Pinpoint the cell where the given text exists, returning its [X, Y] midpoint coordinate. 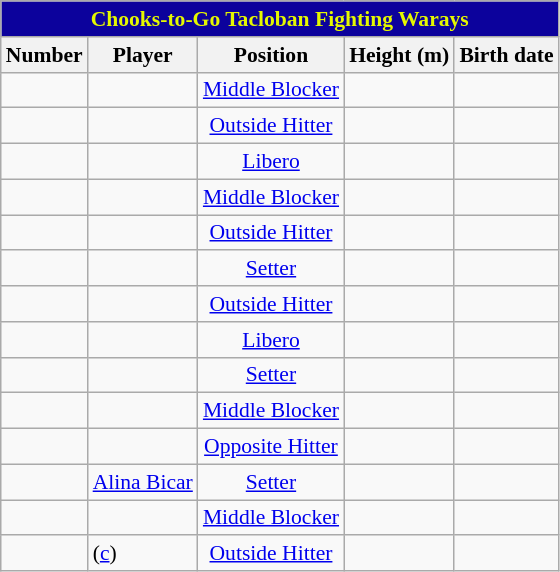
Player [143, 55]
Alina Bicar [143, 482]
Opposite Hitter [271, 447]
Chooks-to-Go Tacloban Fighting Warays [280, 19]
Height (m) [399, 55]
Birth date [506, 55]
(c) [143, 554]
Number [44, 55]
Position [271, 55]
